Output the [x, y] coordinate of the center of the cell containing the given text.  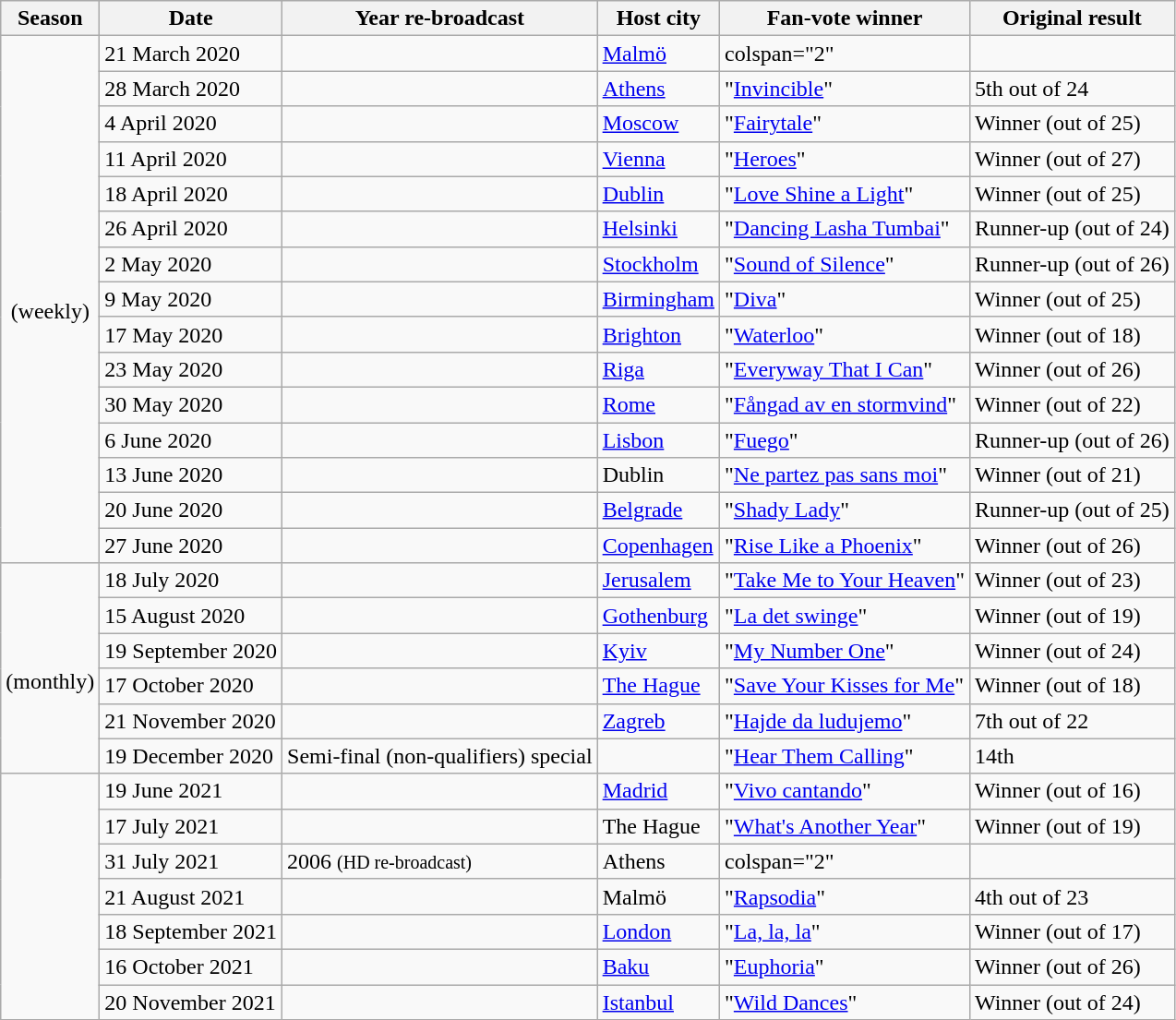
20 June 2020 [191, 510]
"Save Your Kisses for Me" [846, 686]
Runner-up (out of 24) [1072, 229]
"Rapsodia" [846, 896]
"Rise Like a Phoenix" [846, 546]
14th [1072, 756]
Gothenburg [658, 616]
6 June 2020 [191, 440]
9 May 2020 [191, 299]
11 April 2020 [191, 159]
London [658, 931]
Copenhagen [658, 546]
"What's Another Year" [846, 826]
26 April 2020 [191, 229]
27 June 2020 [191, 546]
"Waterloo" [846, 334]
"My Number One" [846, 651]
18 September 2021 [191, 931]
"Hear Them Calling" [846, 756]
Winner (out of 16) [1072, 791]
Riga [658, 369]
Jerusalem [658, 581]
Year re-broadcast [440, 18]
"Ne partez pas sans moi" [846, 475]
"Wild Dances" [846, 1002]
"Euphoria" [846, 966]
"Hajde da ludujemo" [846, 721]
"Shady Lady" [846, 510]
20 November 2021 [191, 1002]
Madrid [658, 791]
Vienna [658, 159]
21 March 2020 [191, 54]
"Invincible" [846, 89]
Kyiv [658, 651]
Moscow [658, 124]
Lisbon [658, 440]
13 June 2020 [191, 475]
4 April 2020 [191, 124]
(monthly) [50, 668]
Winner (out of 27) [1072, 159]
"Fuego" [846, 440]
"La det swinge" [846, 616]
Winner (out of 22) [1072, 404]
"Take Me to Your Heaven" [846, 581]
16 October 2021 [191, 966]
Brighton [658, 334]
"Diva" [846, 299]
"Vivo cantando" [846, 791]
2 May 2020 [191, 264]
Host city [658, 18]
Baku [658, 966]
Belgrade [658, 510]
Runner-up (out of 25) [1072, 510]
Helsinki [658, 229]
31 July 2021 [191, 861]
4th out of 23 [1072, 896]
Original result [1072, 18]
7th out of 22 [1072, 721]
17 July 2021 [191, 826]
19 September 2020 [191, 651]
19 June 2021 [191, 791]
Winner (out of 21) [1072, 475]
5th out of 24 [1072, 89]
"Fairytale" [846, 124]
18 April 2020 [191, 194]
"Heroes" [846, 159]
30 May 2020 [191, 404]
Winner (out of 23) [1072, 581]
Birmingham [658, 299]
23 May 2020 [191, 369]
2006 (HD re-broadcast) [440, 861]
21 November 2020 [191, 721]
Season [50, 18]
Fan-vote winner [846, 18]
Date [191, 18]
"Love Shine a Light" [846, 194]
17 May 2020 [191, 334]
(weekly) [50, 299]
"La, la, la" [846, 931]
"Fångad av en stormvind" [846, 404]
Rome [658, 404]
"Sound of Silence" [846, 264]
"Everyway That I Can" [846, 369]
18 July 2020 [191, 581]
Zagreb [658, 721]
Winner (out of 17) [1072, 931]
Semi-final (non-qualifiers) special [440, 756]
Istanbul [658, 1002]
19 December 2020 [191, 756]
Stockholm [658, 264]
21 August 2021 [191, 896]
28 March 2020 [191, 89]
"Dancing Lasha Tumbai" [846, 229]
15 August 2020 [191, 616]
17 October 2020 [191, 686]
